Provide the [X, Y] coordinate of the cell's center where the given text is located.  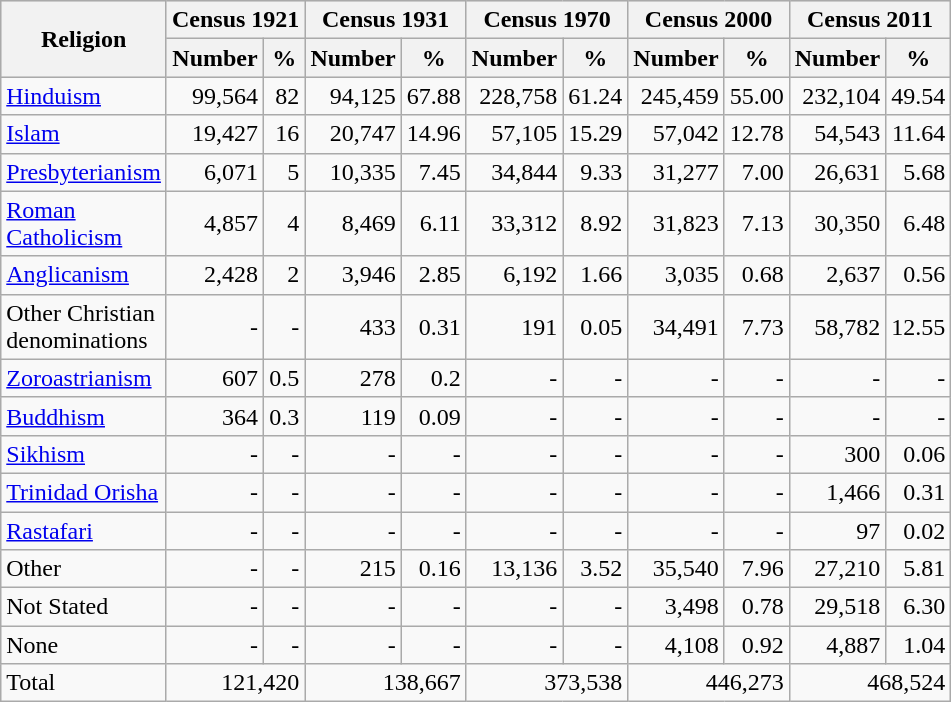
228,758 [514, 96]
82 [284, 96]
Sikhism [84, 454]
4,857 [214, 224]
232,104 [837, 96]
0.68 [756, 275]
Census 2000 [708, 20]
29,518 [837, 607]
121,420 [235, 683]
4 [284, 224]
0.09 [434, 416]
Religion [84, 39]
5.68 [918, 172]
6.30 [918, 607]
0.5 [284, 378]
215 [353, 569]
3,035 [676, 275]
0.06 [918, 454]
Other Christian denominations [84, 326]
468,524 [870, 683]
Census 1921 [235, 20]
9.33 [596, 172]
1.04 [918, 645]
26,631 [837, 172]
12.55 [918, 326]
99,564 [214, 96]
57,042 [676, 134]
433 [353, 326]
27,210 [837, 569]
7.13 [756, 224]
119 [353, 416]
61.24 [596, 96]
16 [284, 134]
5 [284, 172]
54,543 [837, 134]
Zoroastrianism [84, 378]
0.3 [284, 416]
7.73 [756, 326]
0.56 [918, 275]
13,136 [514, 569]
7.45 [434, 172]
0.16 [434, 569]
6.48 [918, 224]
1.66 [596, 275]
5.81 [918, 569]
138,667 [386, 683]
Hinduism [84, 96]
3,498 [676, 607]
1,466 [837, 492]
4,887 [837, 645]
278 [353, 378]
12.78 [756, 134]
0.02 [918, 531]
245,459 [676, 96]
10,335 [353, 172]
300 [837, 454]
20,747 [353, 134]
34,844 [514, 172]
6,192 [514, 275]
446,273 [708, 683]
2.85 [434, 275]
Anglicanism [84, 275]
Islam [84, 134]
58,782 [837, 326]
31,823 [676, 224]
0.05 [596, 326]
364 [214, 416]
67.88 [434, 96]
Presbyterianism [84, 172]
49.54 [918, 96]
14.96 [434, 134]
0.92 [756, 645]
4,108 [676, 645]
373,538 [546, 683]
607 [214, 378]
31,277 [676, 172]
3.52 [596, 569]
8.92 [596, 224]
2,428 [214, 275]
8,469 [353, 224]
Census 1931 [386, 20]
97 [837, 531]
15.29 [596, 134]
0.2 [434, 378]
6,071 [214, 172]
None [84, 645]
Not Stated [84, 607]
30,350 [837, 224]
7.96 [756, 569]
Census 1970 [546, 20]
2,637 [837, 275]
94,125 [353, 96]
7.00 [756, 172]
Roman Catholicism [84, 224]
Trinidad Orisha [84, 492]
55.00 [756, 96]
19,427 [214, 134]
33,312 [514, 224]
57,105 [514, 134]
Total [84, 683]
Other [84, 569]
6.11 [434, 224]
2 [284, 275]
Census 2011 [870, 20]
3,946 [353, 275]
34,491 [676, 326]
0.78 [756, 607]
35,540 [676, 569]
11.64 [918, 134]
191 [514, 326]
Rastafari [84, 531]
Buddhism [84, 416]
